Return the (X, Y) coordinate for the center point of the cell that contains the specified text.  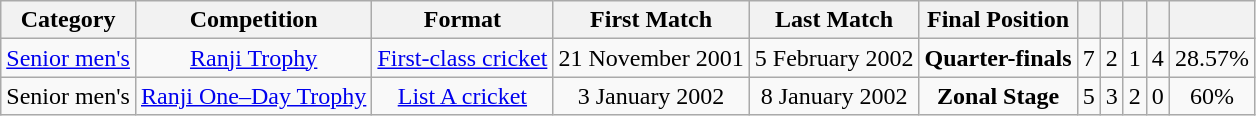
Ranji Trophy (253, 58)
Category (68, 20)
Quarter-finals (998, 58)
28.57% (1212, 58)
Format (462, 20)
3 January 2002 (651, 96)
First-class cricket (462, 58)
7 (1088, 58)
8 January 2002 (834, 96)
Ranji One–Day Trophy (253, 96)
Competition (253, 20)
Zonal Stage (998, 96)
0 (1158, 96)
List A cricket (462, 96)
3 (1112, 96)
Final Position (998, 20)
60% (1212, 96)
21 November 2001 (651, 58)
5 February 2002 (834, 58)
1 (1134, 58)
4 (1158, 58)
First Match (651, 20)
Last Match (834, 20)
5 (1088, 96)
